Search for the cell housing the specified text and yield its (X, Y) center coordinate. 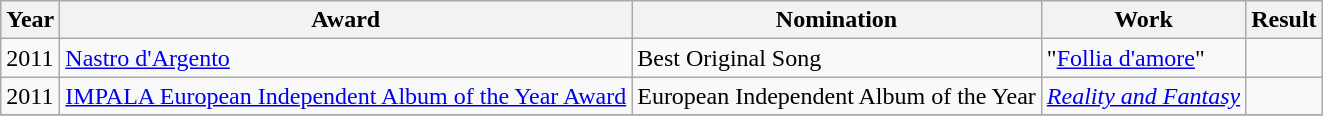
Result (1284, 20)
Reality and Fantasy (1143, 96)
European Independent Album of the Year (837, 96)
Year (30, 20)
IMPALA European Independent Album of the Year Award (346, 96)
Nastro d'Argento (346, 58)
Best Original Song (837, 58)
Work (1143, 20)
Nomination (837, 20)
Award (346, 20)
"Follia d'amore" (1143, 58)
